Find where the given text appears and provide that cell's center as (X, Y) coordinate. 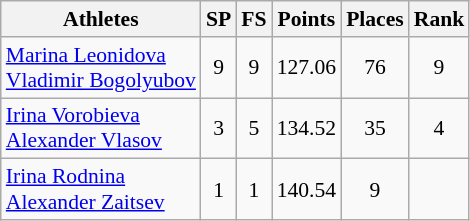
3 (218, 128)
Places (375, 19)
Marina LeonidovaVladimir Bogolyubov (101, 68)
Athletes (101, 19)
Irina VorobievaAlexander Vlasov (101, 128)
Rank (440, 19)
134.52 (306, 128)
127.06 (306, 68)
SP (218, 19)
FS (254, 19)
76 (375, 68)
Points (306, 19)
5 (254, 128)
Irina RodninaAlexander Zaitsev (101, 190)
140.54 (306, 190)
35 (375, 128)
4 (440, 128)
